Find where the given text appears and provide that cell's center as (X, Y) coordinate. 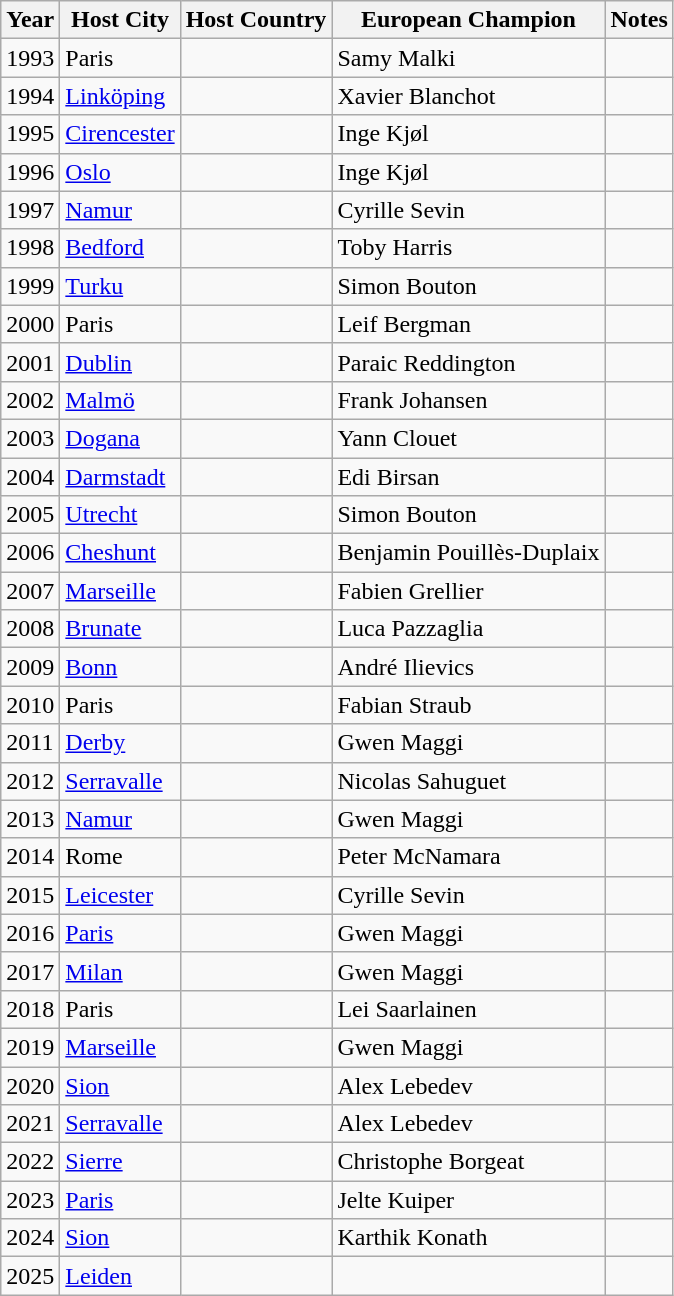
Leiden (120, 1276)
Xavier Blanchot (468, 96)
2001 (30, 362)
Edi Birsan (468, 477)
2016 (30, 933)
Nicolas Sahuguet (468, 781)
2022 (30, 1162)
Derby (120, 743)
2023 (30, 1200)
Notes (639, 20)
1994 (30, 96)
2024 (30, 1238)
2010 (30, 705)
Darmstadt (120, 477)
2004 (30, 477)
Host City (120, 20)
2000 (30, 324)
Milan (120, 971)
1996 (30, 172)
Utrecht (120, 515)
1993 (30, 58)
Toby Harris (468, 248)
Cheshunt (120, 553)
Linköping (120, 96)
Bonn (120, 667)
Leicester (120, 895)
2007 (30, 591)
1998 (30, 248)
Fabien Grellier (468, 591)
Brunate (120, 629)
2005 (30, 515)
Samy Malki (468, 58)
Sierre (120, 1162)
Malmö (120, 400)
European Champion (468, 20)
André Ilievics (468, 667)
1999 (30, 286)
Bedford (120, 248)
1997 (30, 210)
Dublin (120, 362)
2019 (30, 1047)
2013 (30, 819)
Oslo (120, 172)
Paraic Reddington (468, 362)
Luca Pazzaglia (468, 629)
2025 (30, 1276)
2009 (30, 667)
Frank Johansen (468, 400)
2017 (30, 971)
Rome (120, 857)
Christophe Borgeat (468, 1162)
Host Country (256, 20)
Lei Saarlainen (468, 1009)
Karthik Konath (468, 1238)
Leif Bergman (468, 324)
Year (30, 20)
2020 (30, 1085)
2003 (30, 438)
2006 (30, 553)
2002 (30, 400)
1995 (30, 134)
2014 (30, 857)
2015 (30, 895)
2021 (30, 1124)
Yann Clouet (468, 438)
2011 (30, 743)
2012 (30, 781)
Fabian Straub (468, 705)
2018 (30, 1009)
2008 (30, 629)
Turku (120, 286)
Jelte Kuiper (468, 1200)
Peter McNamara (468, 857)
Benjamin Pouillès-Duplaix (468, 553)
Cirencester (120, 134)
Dogana (120, 438)
